Output the (x, y) coordinate of the center of the cell containing the given text.  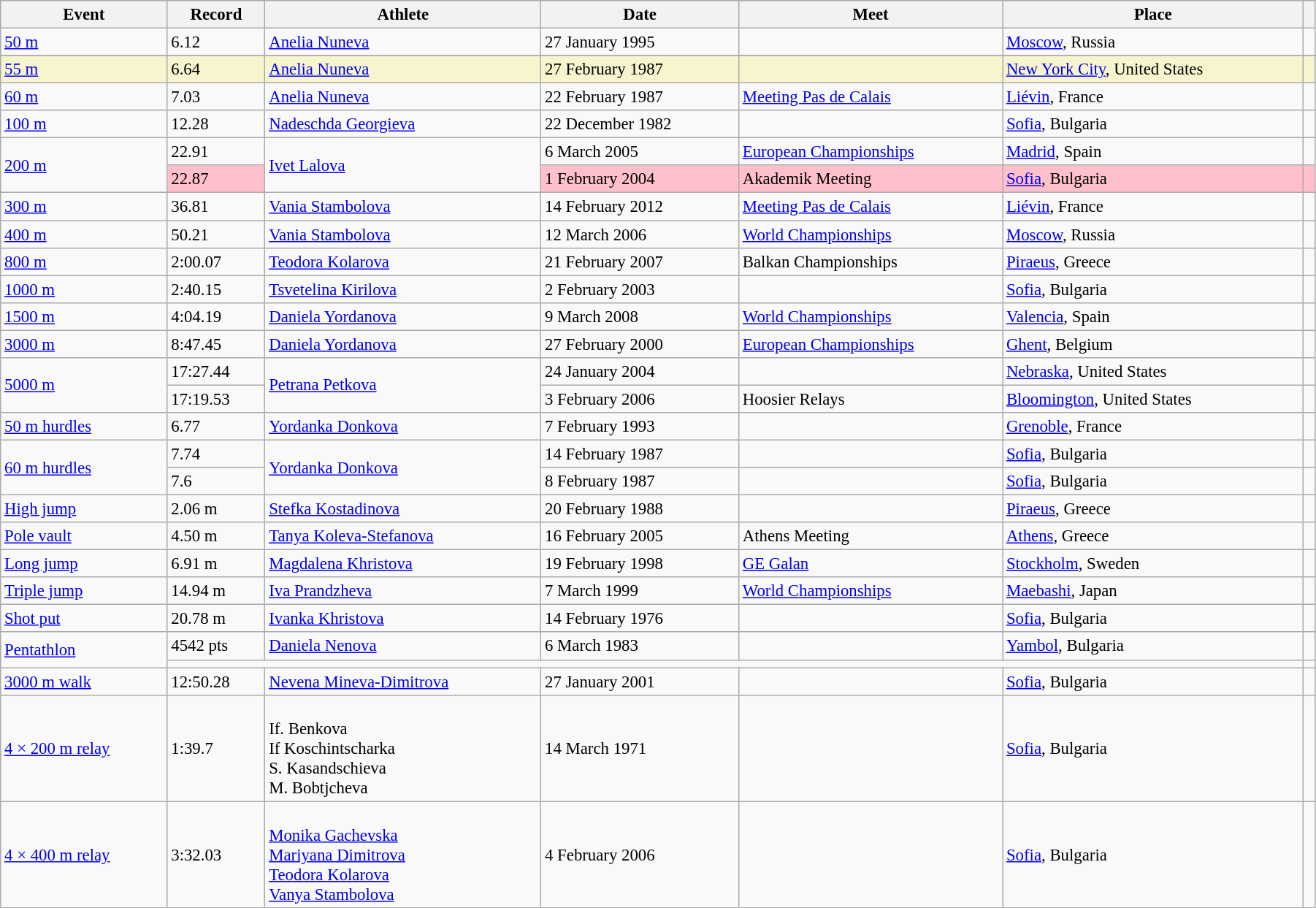
7.6 (216, 481)
Ivanka Khristova (403, 619)
1500 m (84, 316)
Athens Meeting (871, 536)
Daniela Nenova (403, 646)
800 m (84, 262)
Petrana Petkova (403, 386)
12.28 (216, 124)
Pentathlon (84, 650)
Monika GachevskaMariyana DimitrovaTeodora KolarovaVanya Stambolova (403, 855)
New York City, United States (1153, 69)
22.91 (216, 152)
Grenoble, France (1153, 427)
36.81 (216, 207)
Ghent, Belgium (1153, 344)
7.03 (216, 97)
Date (640, 15)
6.64 (216, 69)
16 February 2005 (640, 536)
2:00.07 (216, 262)
4 × 200 m relay (84, 748)
17:19.53 (216, 399)
Stefka Kostadinova (403, 509)
55 m (84, 69)
60 m (84, 97)
1 February 2004 (640, 179)
22 December 1982 (640, 124)
6.77 (216, 427)
2 February 2003 (640, 289)
3:32.03 (216, 855)
Athens, Greece (1153, 536)
14.94 m (216, 591)
Valencia, Spain (1153, 316)
If. BenkovaIf KoschintscharkaS. KasandschievaM. Bobtjcheva (403, 748)
4:04.19 (216, 316)
200 m (84, 165)
27 January 2001 (640, 682)
6.12 (216, 42)
8 February 1987 (640, 481)
20 February 1988 (640, 509)
4 × 400 m relay (84, 855)
22 February 1987 (640, 97)
6.91 m (216, 564)
14 February 1976 (640, 619)
9 March 2008 (640, 316)
Ivet Lalova (403, 165)
50 m hurdles (84, 427)
1000 m (84, 289)
12 March 2006 (640, 234)
Akademik Meeting (871, 179)
4 February 2006 (640, 855)
Teodora Kolarova (403, 262)
2:40.15 (216, 289)
5000 m (84, 386)
100 m (84, 124)
6 March 2005 (640, 152)
1:39.7 (216, 748)
24 January 2004 (640, 372)
High jump (84, 509)
27 February 2000 (640, 344)
Bloomington, United States (1153, 399)
Record (216, 15)
14 March 1971 (640, 748)
19 February 1998 (640, 564)
21 February 2007 (640, 262)
Shot put (84, 619)
6 March 1983 (640, 646)
Place (1153, 15)
50.21 (216, 234)
Nevena Mineva-Dimitrova (403, 682)
Maebashi, Japan (1153, 591)
Magdalena Khristova (403, 564)
400 m (84, 234)
Nadeschda Georgieva (403, 124)
7.74 (216, 454)
7 February 1993 (640, 427)
GE Galan (871, 564)
Madrid, Spain (1153, 152)
3000 m (84, 344)
Nebraska, United States (1153, 372)
14 February 1987 (640, 454)
Meet (871, 15)
27 February 1987 (640, 69)
2.06 m (216, 509)
Triple jump (84, 591)
Long jump (84, 564)
Event (84, 15)
17:27.44 (216, 372)
Iva Prandzheva (403, 591)
12:50.28 (216, 682)
7 March 1999 (640, 591)
22.87 (216, 179)
14 February 2012 (640, 207)
20.78 m (216, 619)
4542 pts (216, 646)
Pole vault (84, 536)
Athlete (403, 15)
Yambol, Bulgaria (1153, 646)
Tsvetelina Kirilova (403, 289)
8:47.45 (216, 344)
Balkan Championships (871, 262)
4.50 m (216, 536)
Hoosier Relays (871, 399)
Stockholm, Sweden (1153, 564)
60 m hurdles (84, 468)
300 m (84, 207)
Tanya Koleva-Stefanova (403, 536)
3000 m walk (84, 682)
27 January 1995 (640, 42)
50 m (84, 42)
3 February 2006 (640, 399)
